Provide the [x, y] coordinate of the cell's center where the given text is located.  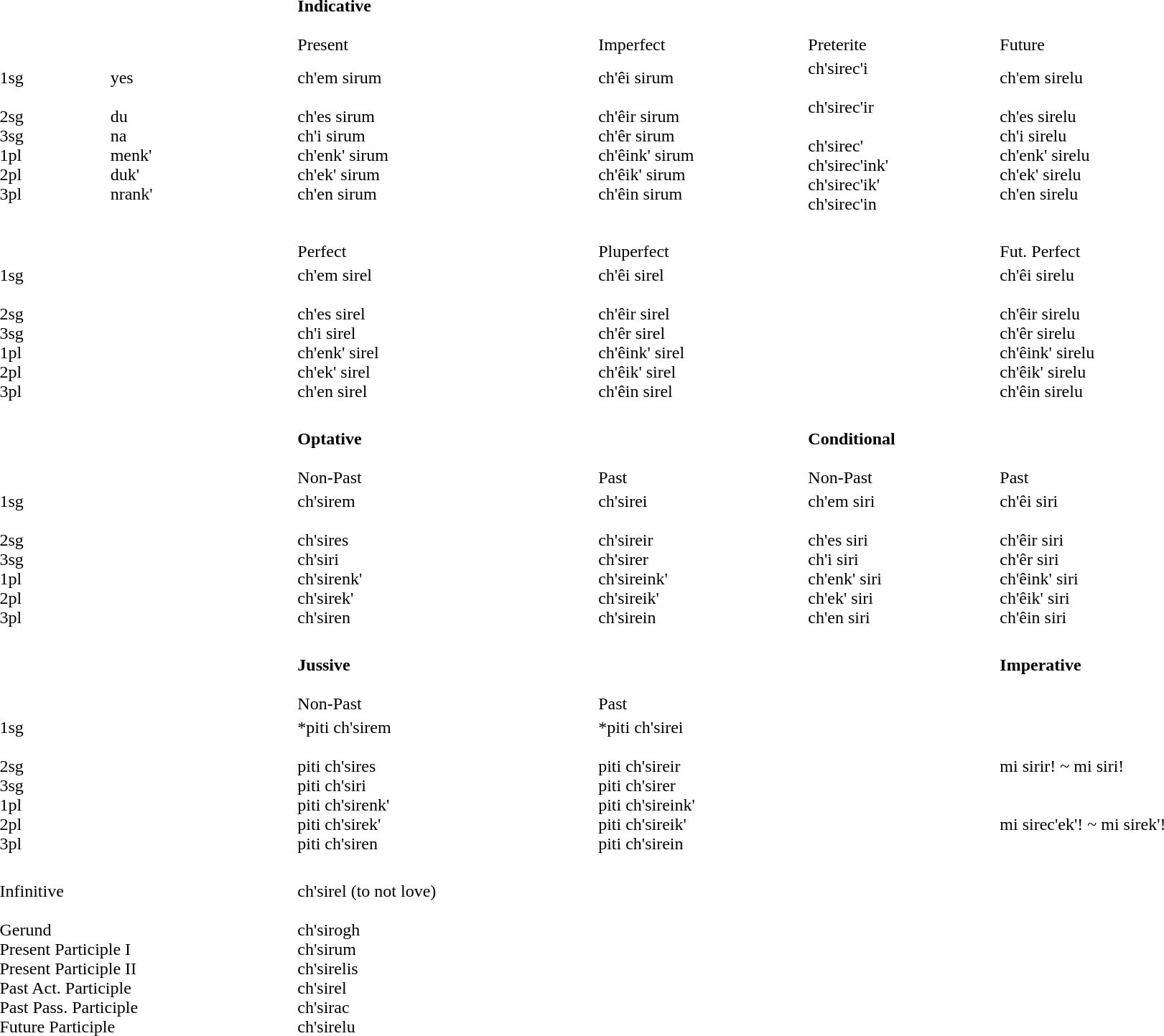
ch'êi sirumch'êir sirum ch'êr sirum ch'êink' sirum ch'êik' sirum ch'êin sirum [701, 136]
*piti ch'sireipiti ch'sireir piti ch'sirer piti ch'sireink' piti ch'sireik' piti ch'sirein [797, 785]
JussiveNon-Past [446, 684]
ch'sirec'ich'sirec'irch'sirec' ch'sirec'ink' ch'sirec'ik' ch'sirec'in [902, 136]
Pluperfect [797, 251]
*piti ch'sirempiti ch'sires piti ch'siri piti ch'sirenk' piti ch'sirek' piti ch'siren [446, 785]
ConditionalNon-Past [902, 458]
ch'em sirelch'es sirel ch'i sirel ch'enk' sirel ch'ek' sirel ch'en sirel [446, 333]
OptativeNon-Past [446, 458]
ch'em sirumch'es sirum ch'i sirum ch'enk' sirum ch'ek' sirum ch'en sirum [446, 136]
Perfect [446, 251]
ch'em sirich'es siri ch'i siri ch'enk' siri ch'ek' siri ch'en siri [902, 559]
ch'siremch'sires ch'siri ch'sirenk' ch'sirek' ch'siren [446, 559]
yesdu na menk' duk' nrank' [202, 136]
ch'sireich'sireir ch'sirer ch'sireink' ch'sireik' ch'sirein [701, 559]
ch'êi sirelch'êir sirel ch'êr sirel ch'êink' sirel ch'êik' sirel ch'êin sirel [797, 333]
